For the text-containing cell, return its midpoint in (x, y) coordinate format. 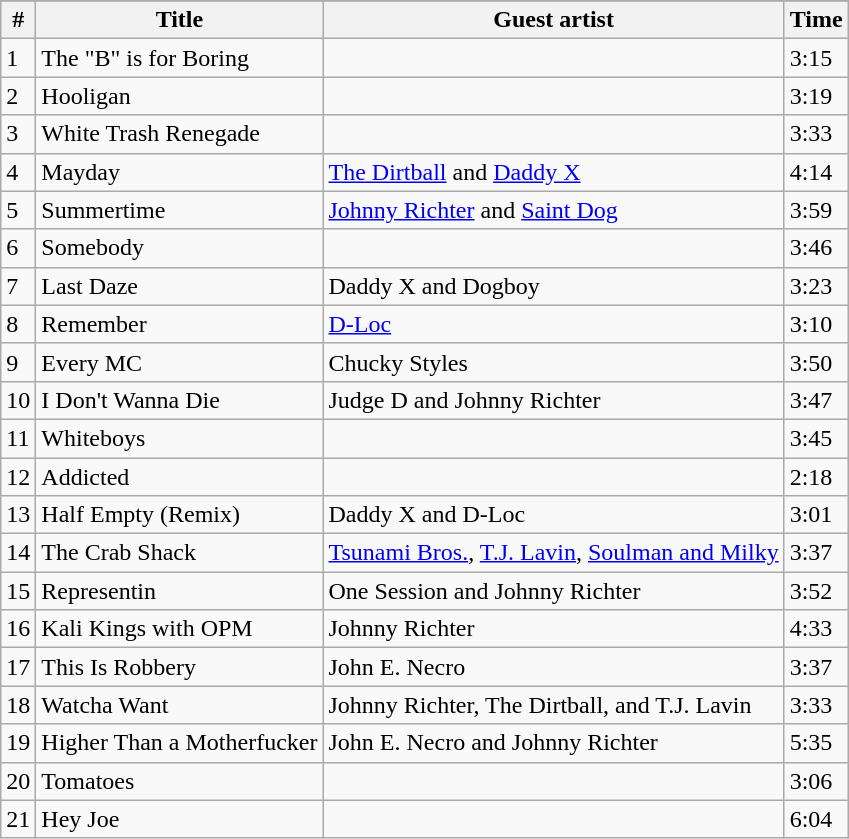
Summertime (180, 210)
Johnny Richter and Saint Dog (554, 210)
Chucky Styles (554, 362)
3 (18, 134)
2 (18, 96)
Kali Kings with OPM (180, 629)
3:15 (816, 58)
17 (18, 667)
3:46 (816, 248)
Johnny Richter (554, 629)
Hooligan (180, 96)
7 (18, 286)
13 (18, 515)
2:18 (816, 477)
Higher Than a Motherfucker (180, 743)
3:47 (816, 400)
Watcha Want (180, 705)
15 (18, 591)
This Is Robbery (180, 667)
4:14 (816, 172)
Every MC (180, 362)
The Crab Shack (180, 553)
11 (18, 438)
Remember (180, 324)
3:52 (816, 591)
Daddy X and D-Loc (554, 515)
Guest artist (554, 20)
12 (18, 477)
3:59 (816, 210)
4 (18, 172)
Somebody (180, 248)
Judge D and Johnny Richter (554, 400)
3:06 (816, 781)
The "B" is for Boring (180, 58)
6:04 (816, 819)
Title (180, 20)
D-Loc (554, 324)
3:19 (816, 96)
3:10 (816, 324)
9 (18, 362)
10 (18, 400)
5 (18, 210)
The Dirtball and Daddy X (554, 172)
White Trash Renegade (180, 134)
6 (18, 248)
3:01 (816, 515)
Johnny Richter, The Dirtball, and T.J. Lavin (554, 705)
20 (18, 781)
Half Empty (Remix) (180, 515)
Addicted (180, 477)
Mayday (180, 172)
John E. Necro and Johnny Richter (554, 743)
3:50 (816, 362)
Last Daze (180, 286)
3:45 (816, 438)
Daddy X and Dogboy (554, 286)
4:33 (816, 629)
Representin (180, 591)
One Session and Johnny Richter (554, 591)
21 (18, 819)
Time (816, 20)
1 (18, 58)
18 (18, 705)
Whiteboys (180, 438)
I Don't Wanna Die (180, 400)
Tomatoes (180, 781)
3:23 (816, 286)
5:35 (816, 743)
14 (18, 553)
Tsunami Bros., T.J. Lavin, Soulman and Milky (554, 553)
John E. Necro (554, 667)
19 (18, 743)
# (18, 20)
8 (18, 324)
Hey Joe (180, 819)
16 (18, 629)
